Output the (x, y) coordinate of the center of the cell containing the given text.  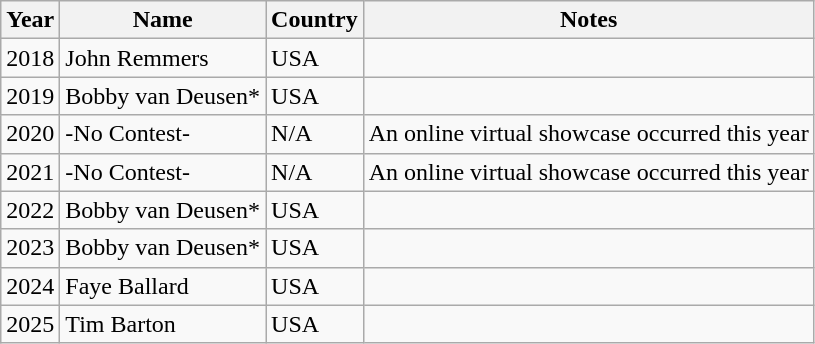
John Remmers (163, 58)
Year (30, 20)
2018 (30, 58)
Name (163, 20)
2021 (30, 172)
Faye Ballard (163, 286)
2023 (30, 248)
Country (315, 20)
2020 (30, 134)
2024 (30, 286)
Tim Barton (163, 324)
Notes (588, 20)
2022 (30, 210)
2019 (30, 96)
2025 (30, 324)
